Search for the cell housing the specified text and yield its [X, Y] center coordinate. 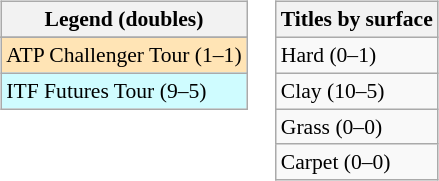
Carpet (0–0) [357, 162]
Legend (doubles) [124, 20]
Hard (0–1) [357, 55]
Titles by surface [357, 20]
Grass (0–0) [357, 127]
Clay (10–5) [357, 91]
ITF Futures Tour (9–5) [124, 91]
ATP Challenger Tour (1–1) [124, 55]
